Scan for the cell matching the given text and deliver its (X, Y) coordinate at center. 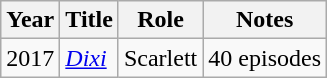
Notes (265, 20)
Year (30, 20)
Title (90, 20)
2017 (30, 58)
Role (160, 20)
Dixi (90, 58)
40 episodes (265, 58)
Scarlett (160, 58)
